Capture the cell that displays the provided text and extract its (X, Y) central coordinate. 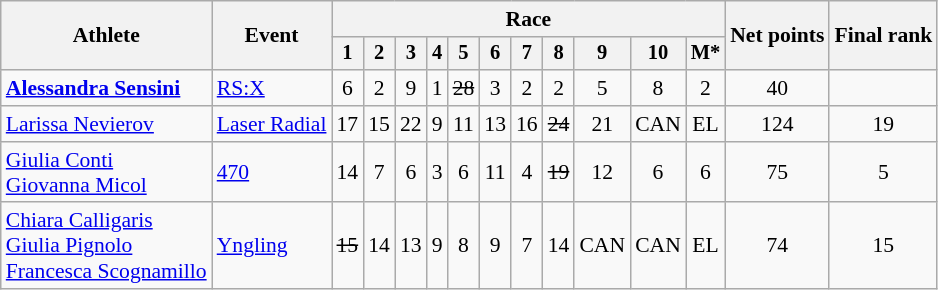
RS:X (272, 88)
Chiara CalligarisGiulia PignoloFrancesca Scognamillo (106, 246)
Event (272, 36)
16 (527, 124)
124 (777, 124)
Laser Radial (272, 124)
Yngling (272, 246)
22 (411, 124)
Net points (777, 36)
24 (559, 124)
74 (777, 246)
Giulia ContiGiovanna Micol (106, 172)
Alessandra Sensini (106, 88)
40 (777, 88)
Final rank (883, 36)
Athlete (106, 36)
M* (706, 54)
75 (777, 172)
10 (658, 54)
12 (602, 172)
Larissa Nevierov (106, 124)
28 (464, 88)
470 (272, 172)
21 (602, 124)
Race (529, 19)
17 (348, 124)
